Detect which cell encompasses the target text, then output its (x, y) center coordinate. 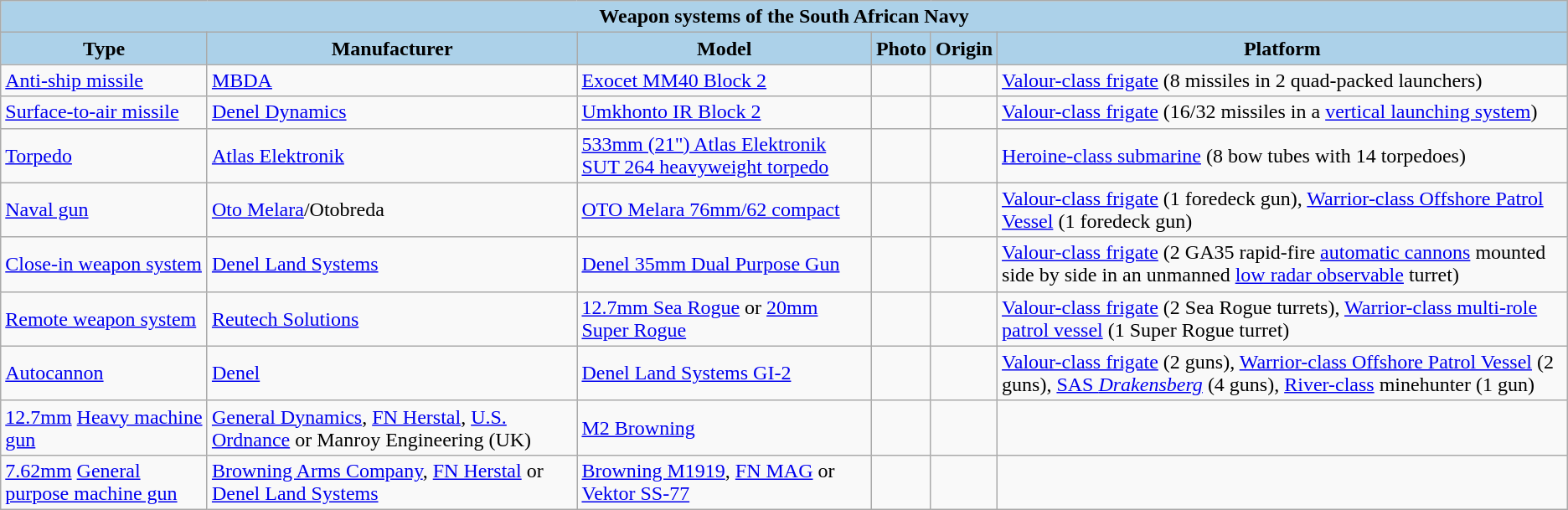
Valour-class frigate (2 guns), Warrior-class Offshore Patrol Vessel (2 guns), SAS Drakensberg (4 guns), River-class minehunter (1 gun) (1283, 373)
Oto Melara/Otobreda (392, 209)
Valour-class frigate (8 missiles in 2 quad-packed launchers) (1283, 80)
M2 Browning (724, 427)
Denel (392, 373)
Anti-ship missile (104, 80)
Manufacturer (392, 49)
Denel 35mm Dual Purpose Gun (724, 265)
Denel Land Systems (392, 265)
7.62mm General purpose machine gun (104, 482)
Close-in weapon system (104, 265)
Platform (1283, 49)
Valour-class frigate (16/32 missiles in a vertical launching system) (1283, 112)
General Dynamics, FN Herstal, U.S. Ordnance or Manroy Engineering (UK) (392, 427)
12.7mm Heavy machine gun (104, 427)
Weapon systems of the South African Navy (784, 17)
Type (104, 49)
Valour-class frigate (2 GA35 rapid-fire automatic cannons mounted side by side in an unmanned low radar observable turret) (1283, 265)
Reutech Solutions (392, 318)
OTO Melara 76mm/62 compact (724, 209)
Surface-to-air missile (104, 112)
Exocet MM40 Block 2 (724, 80)
Heroine-class submarine (8 bow tubes with 14 torpedoes) (1283, 156)
Naval gun (104, 209)
Denel Land Systems GI-2 (724, 373)
Origin (963, 49)
Valour-class frigate (1 foredeck gun), Warrior-class Offshore Patrol Vessel (1 foredeck gun) (1283, 209)
Photo (901, 49)
Browning M1919, FN MAG or Vektor SS-77 (724, 482)
MBDA (392, 80)
Remote weapon system (104, 318)
Umkhonto IR Block 2 (724, 112)
12.7mm Sea Rogue or 20mm Super Rogue (724, 318)
Torpedo (104, 156)
Autocannon (104, 373)
Model (724, 49)
Valour-class frigate (2 Sea Rogue turrets), Warrior-class multi-role patrol vessel (1 Super Rogue turret) (1283, 318)
533mm (21") Atlas Elektronik SUT 264 heavyweight torpedo (724, 156)
Denel Dynamics (392, 112)
Atlas Elektronik (392, 156)
Browning Arms Company, FN Herstal or Denel Land Systems (392, 482)
